Search for the cell housing the specified text and yield its [x, y] center coordinate. 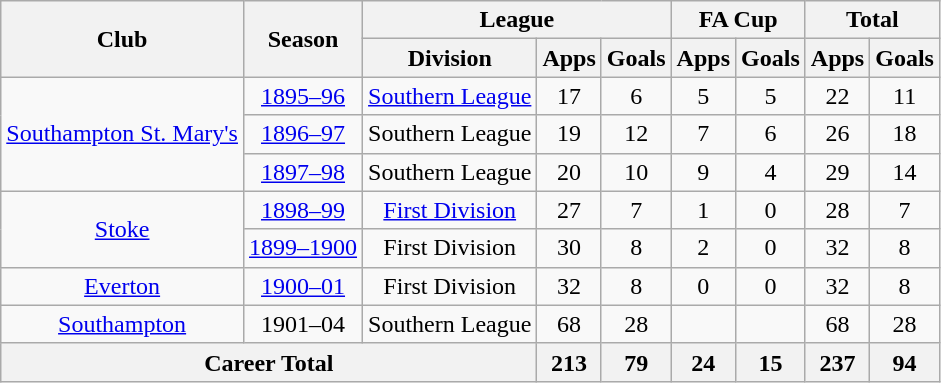
1900–01 [302, 286]
24 [703, 362]
1901–04 [302, 324]
1897–98 [302, 172]
League [518, 20]
213 [569, 362]
1 [703, 210]
4 [771, 172]
Season [302, 39]
Stoke [122, 229]
2 [703, 248]
26 [837, 134]
27 [569, 210]
29 [837, 172]
30 [569, 248]
9 [703, 172]
94 [905, 362]
19 [569, 134]
Division [450, 58]
20 [569, 172]
11 [905, 96]
1898–99 [302, 210]
Everton [122, 286]
17 [569, 96]
Southampton St. Mary's [122, 134]
Total [872, 20]
15 [771, 362]
FA Cup [738, 20]
1895–96 [302, 96]
Southampton [122, 324]
14 [905, 172]
10 [636, 172]
1896–97 [302, 134]
237 [837, 362]
Club [122, 39]
12 [636, 134]
1899–1900 [302, 248]
18 [905, 134]
79 [636, 362]
Career Total [269, 362]
22 [837, 96]
